Pinpoint the cell where the given text exists, returning its [X, Y] midpoint coordinate. 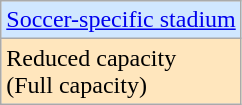
Reduced capacity(Full capacity) [121, 72]
Soccer-specific stadium [121, 20]
